Locate the cell with the specified text and output its (x, y) center coordinate. 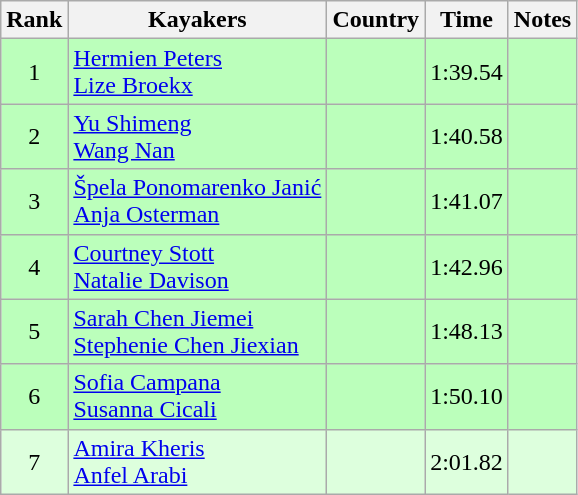
1:48.13 (467, 332)
Amira KherisAnfel Arabi (198, 462)
1:41.07 (467, 202)
1 (34, 72)
1:39.54 (467, 72)
4 (34, 266)
Sarah Chen JiemeiStephenie Chen Jiexian (198, 332)
Courtney StottNatalie Davison (198, 266)
Sofia CampanaSusanna Cicali (198, 396)
Country (376, 20)
Špela Ponomarenko JanićAnja Osterman (198, 202)
1:42.96 (467, 266)
Kayakers (198, 20)
7 (34, 462)
Yu ShimengWang Nan (198, 136)
5 (34, 332)
2 (34, 136)
6 (34, 396)
Hermien PetersLize Broekx (198, 72)
2:01.82 (467, 462)
Time (467, 20)
3 (34, 202)
Notes (542, 20)
1:50.10 (467, 396)
1:40.58 (467, 136)
Rank (34, 20)
